Determine the [X, Y] coordinate at the center of the cell enclosing the given text.  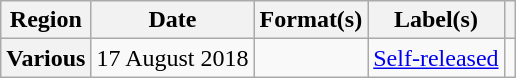
17 August 2018 [172, 58]
Various [46, 58]
Region [46, 20]
Date [172, 20]
Label(s) [436, 20]
Self-released [436, 58]
Format(s) [311, 20]
